Search for the cell housing the specified text and yield its (X, Y) center coordinate. 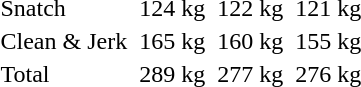
165 kg (172, 41)
160 kg (250, 41)
